Locate the cell with the specified text and output its (X, Y) center coordinate. 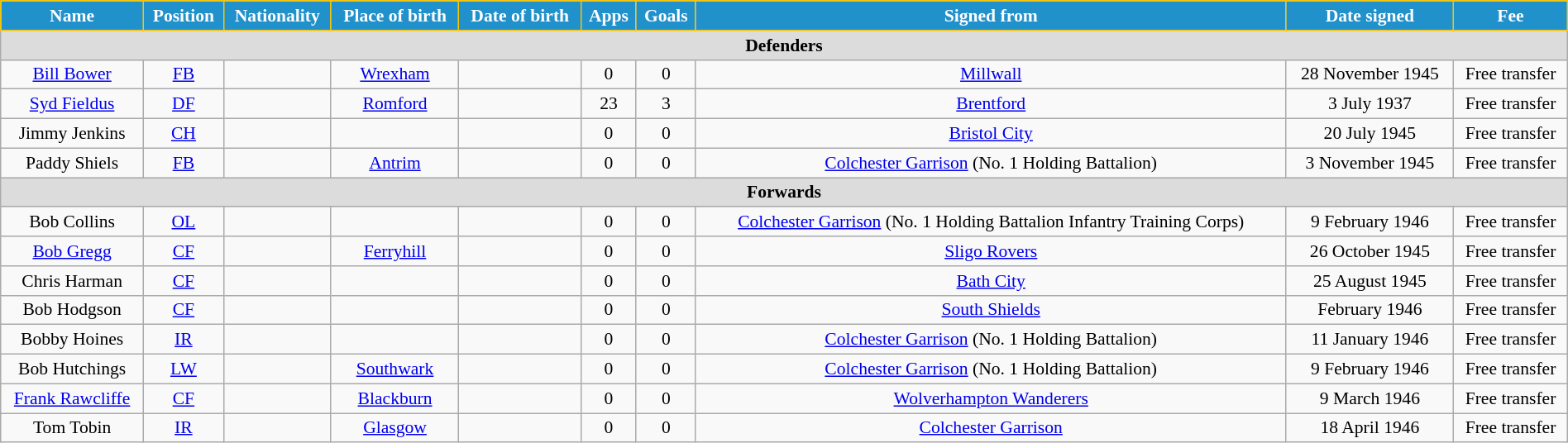
Bill Bower (73, 74)
Bob Hutchings (73, 369)
LW (184, 369)
Wolverhampton Wanderers (991, 398)
3 November 1945 (1370, 163)
25 August 1945 (1370, 281)
28 November 1945 (1370, 74)
Bath City (991, 281)
Bobby Hoines (73, 340)
Romford (395, 104)
Signed from (991, 16)
Brentford (991, 104)
Jimmy Jenkins (73, 134)
DF (184, 104)
Syd Fieldus (73, 104)
3 (666, 104)
3 July 1937 (1370, 104)
CH (184, 134)
Frank Rawcliffe (73, 398)
Goals (666, 16)
Position (184, 16)
Name (73, 16)
Apps (609, 16)
Tom Tobin (73, 428)
Date of birth (520, 16)
Forwards (784, 193)
Blackburn (395, 398)
Bob Hodgson (73, 310)
Defenders (784, 45)
Southwark (395, 369)
20 July 1945 (1370, 134)
26 October 1945 (1370, 251)
9 March 1946 (1370, 398)
Bristol City (991, 134)
Chris Harman (73, 281)
Fee (1510, 16)
Bob Gregg (73, 251)
18 April 1946 (1370, 428)
Place of birth (395, 16)
Glasgow (395, 428)
Paddy Shiels (73, 163)
OL (184, 222)
23 (609, 104)
Antrim (395, 163)
Ferryhill (395, 251)
February 1946 (1370, 310)
Millwall (991, 74)
Colchester Garrison (No. 1 Holding Battalion Infantry Training Corps) (991, 222)
Date signed (1370, 16)
11 January 1946 (1370, 340)
Wrexham (395, 74)
Sligo Rovers (991, 251)
Colchester Garrison (991, 428)
Nationality (277, 16)
Bob Collins (73, 222)
South Shields (991, 310)
